For the text-containing cell, return its midpoint in [X, Y] coordinate format. 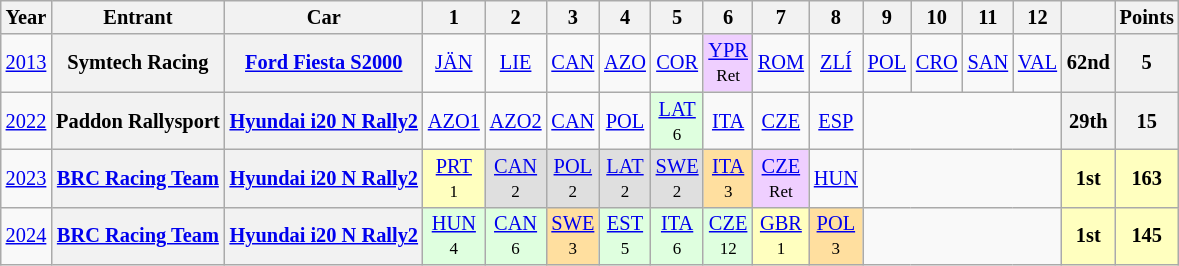
ZLÍ [836, 63]
LAT2 [625, 178]
2023 [26, 178]
COR [678, 63]
29th [1088, 121]
SWE3 [572, 236]
Year [26, 17]
12 [1038, 17]
CAN2 [516, 178]
YPRRet [728, 63]
CZE [781, 121]
Paddon Rallysport [138, 121]
HUN [836, 178]
2022 [26, 121]
1 [454, 17]
CAN6 [516, 236]
11 [988, 17]
6 [728, 17]
9 [887, 17]
LAT6 [678, 121]
4 [625, 17]
7 [781, 17]
2013 [26, 63]
CZE12 [728, 236]
CRO [937, 63]
62nd [1088, 63]
AZO2 [516, 121]
Car [324, 17]
145 [1147, 236]
GBR1 [781, 236]
2 [516, 17]
EST5 [625, 236]
ITA3 [728, 178]
AZO [625, 63]
POL2 [572, 178]
8 [836, 17]
SAN [988, 63]
AZO1 [454, 121]
Points [1147, 17]
ROM [781, 63]
POL3 [836, 236]
PRT1 [454, 178]
ITA [728, 121]
163 [1147, 178]
10 [937, 17]
3 [572, 17]
LIE [516, 63]
JÄN [454, 63]
Symtech Racing [138, 63]
Ford Fiesta S2000 [324, 63]
15 [1147, 121]
ITA6 [678, 236]
HUN4 [454, 236]
VAL [1038, 63]
ESP [836, 121]
CZERet [781, 178]
SWE2 [678, 178]
Entrant [138, 17]
2024 [26, 236]
